Detect which cell encompasses the target text, then output its [x, y] center coordinate. 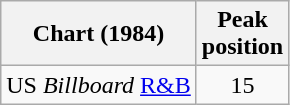
15 [242, 85]
Peakposition [242, 34]
US Billboard R&B [99, 85]
Chart (1984) [99, 34]
